From the cell containing the given text, extract its center point as [X, Y] coordinate. 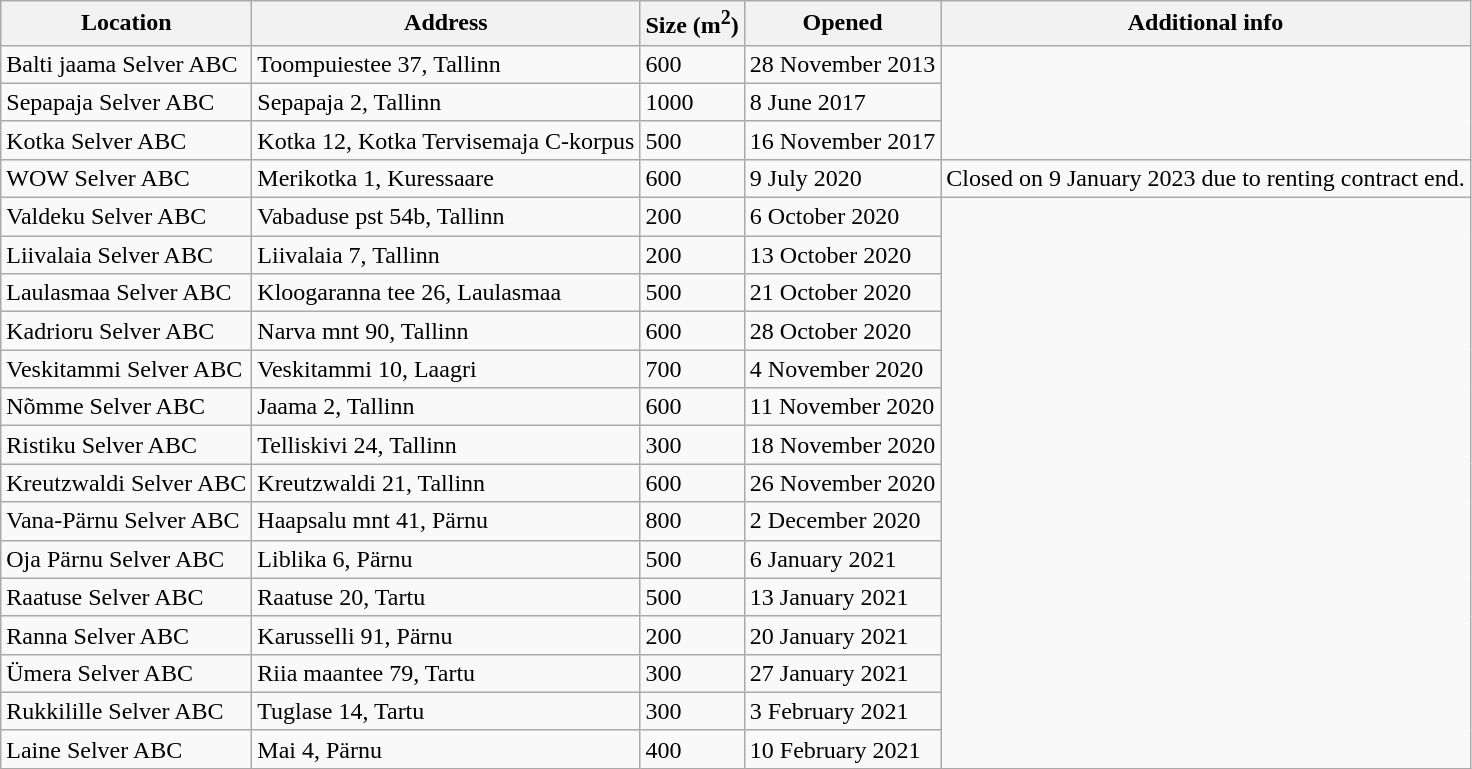
Opened [842, 24]
26 November 2020 [842, 483]
13 January 2021 [842, 597]
Vabaduse pst 54b, Tallinn [446, 217]
21 October 2020 [842, 293]
Kotka 12, Kotka Tervisemaja C-korpus [446, 140]
Ristiku Selver ABC [126, 445]
Raatuse Selver ABC [126, 597]
Narva mnt 90, Tallinn [446, 331]
Oja Pärnu Selver ABC [126, 559]
700 [692, 369]
6 January 2021 [842, 559]
Merikotka 1, Kuressaare [446, 178]
Vana-Pärnu Selver ABC [126, 521]
Sepapaja Selver ABC [126, 102]
Location [126, 24]
Kreutzwaldi 21, Tallinn [446, 483]
10 February 2021 [842, 749]
Jaama 2, Tallinn [446, 407]
Address [446, 24]
Size (m2) [692, 24]
4 November 2020 [842, 369]
9 July 2020 [842, 178]
Veskitammi Selver ABC [126, 369]
6 October 2020 [842, 217]
28 November 2013 [842, 64]
Haapsalu mnt 41, Pärnu [446, 521]
3 February 2021 [842, 711]
27 January 2021 [842, 673]
Laulasmaa Selver ABC [126, 293]
Kotka Selver ABC [126, 140]
18 November 2020 [842, 445]
20 January 2021 [842, 635]
Toompuiestee 37, Tallinn [446, 64]
1000 [692, 102]
Liblika 6, Pärnu [446, 559]
WOW Selver ABC [126, 178]
Additional info [1206, 24]
Laine Selver ABC [126, 749]
11 November 2020 [842, 407]
Rukkilille Selver ABC [126, 711]
Veskitammi 10, Laagri [446, 369]
16 November 2017 [842, 140]
Tuglase 14, Tartu [446, 711]
Ranna Selver ABC [126, 635]
8 June 2017 [842, 102]
Kreutzwaldi Selver ABC [126, 483]
Liivalaia Selver ABC [126, 255]
13 October 2020 [842, 255]
Balti jaama Selver ABC [126, 64]
2 December 2020 [842, 521]
Riia maantee 79, Tartu [446, 673]
800 [692, 521]
Telliskivi 24, Tallinn [446, 445]
Closed on 9 January 2023 due to renting contract end. [1206, 178]
Nõmme Selver ABC [126, 407]
28 October 2020 [842, 331]
Valdeku Selver ABC [126, 217]
Mai 4, Pärnu [446, 749]
Kadrioru Selver ABC [126, 331]
Karusselli 91, Pärnu [446, 635]
400 [692, 749]
Sepapaja 2, Tallinn [446, 102]
Raatuse 20, Tartu [446, 597]
Liivalaia 7, Tallinn [446, 255]
Ümera Selver ABC [126, 673]
Kloogaranna tee 26, Laulasmaa [446, 293]
